Return the [X, Y] coordinate for the center point of the cell that contains the specified text.  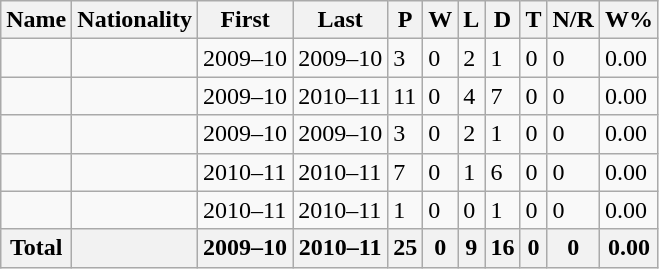
Name [36, 20]
T [534, 20]
11 [406, 96]
First [246, 20]
W% [628, 20]
W [440, 20]
16 [502, 248]
Total [36, 248]
25 [406, 248]
4 [472, 96]
6 [502, 172]
Nationality [135, 20]
D [502, 20]
N/R [573, 20]
9 [472, 248]
L [472, 20]
P [406, 20]
Last [340, 20]
